Identify which cell holds the provided text, then report its (X, Y) central coordinate. 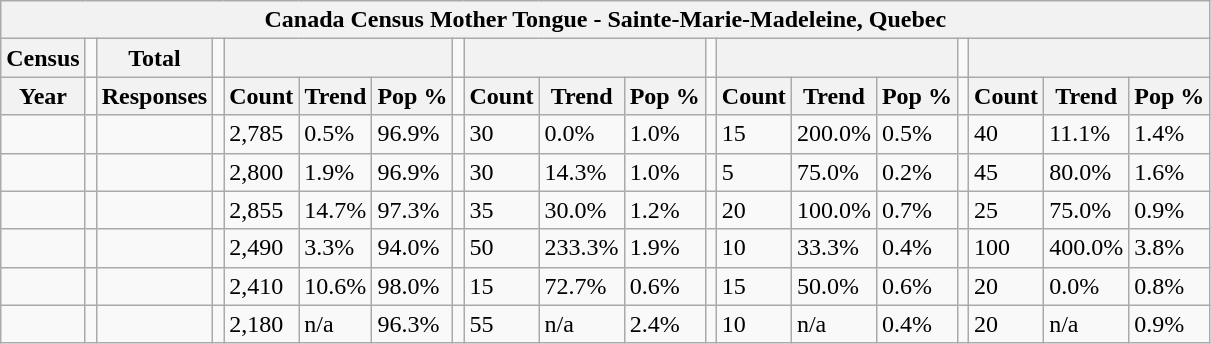
2.4% (664, 324)
Canada Census Mother Tongue - Sainte-Marie-Madeleine, Quebec (606, 20)
Year (43, 96)
1.6% (1170, 172)
2,785 (262, 134)
45 (1006, 172)
96.3% (412, 324)
2,855 (262, 210)
94.0% (412, 248)
0.2% (916, 172)
0.7% (916, 210)
33.3% (834, 248)
200.0% (834, 134)
50.0% (834, 286)
11.1% (1086, 134)
3.3% (336, 248)
80.0% (1086, 172)
1.4% (1170, 134)
10.6% (336, 286)
3.8% (1170, 248)
1.2% (664, 210)
25 (1006, 210)
5 (754, 172)
35 (502, 210)
2,800 (262, 172)
72.7% (582, 286)
14.7% (336, 210)
2,490 (262, 248)
233.3% (582, 248)
98.0% (412, 286)
55 (502, 324)
Census (43, 58)
Total (154, 58)
400.0% (1086, 248)
2,410 (262, 286)
50 (502, 248)
2,180 (262, 324)
100 (1006, 248)
14.3% (582, 172)
97.3% (412, 210)
30.0% (582, 210)
40 (1006, 134)
0.8% (1170, 286)
100.0% (834, 210)
Responses (154, 96)
